Determine the [X, Y] coordinate at the center of the cell enclosing the given text.  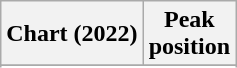
Chart (2022) [72, 34]
Peakposition [189, 34]
